Scan for the cell matching the given text and deliver its (X, Y) coordinate at center. 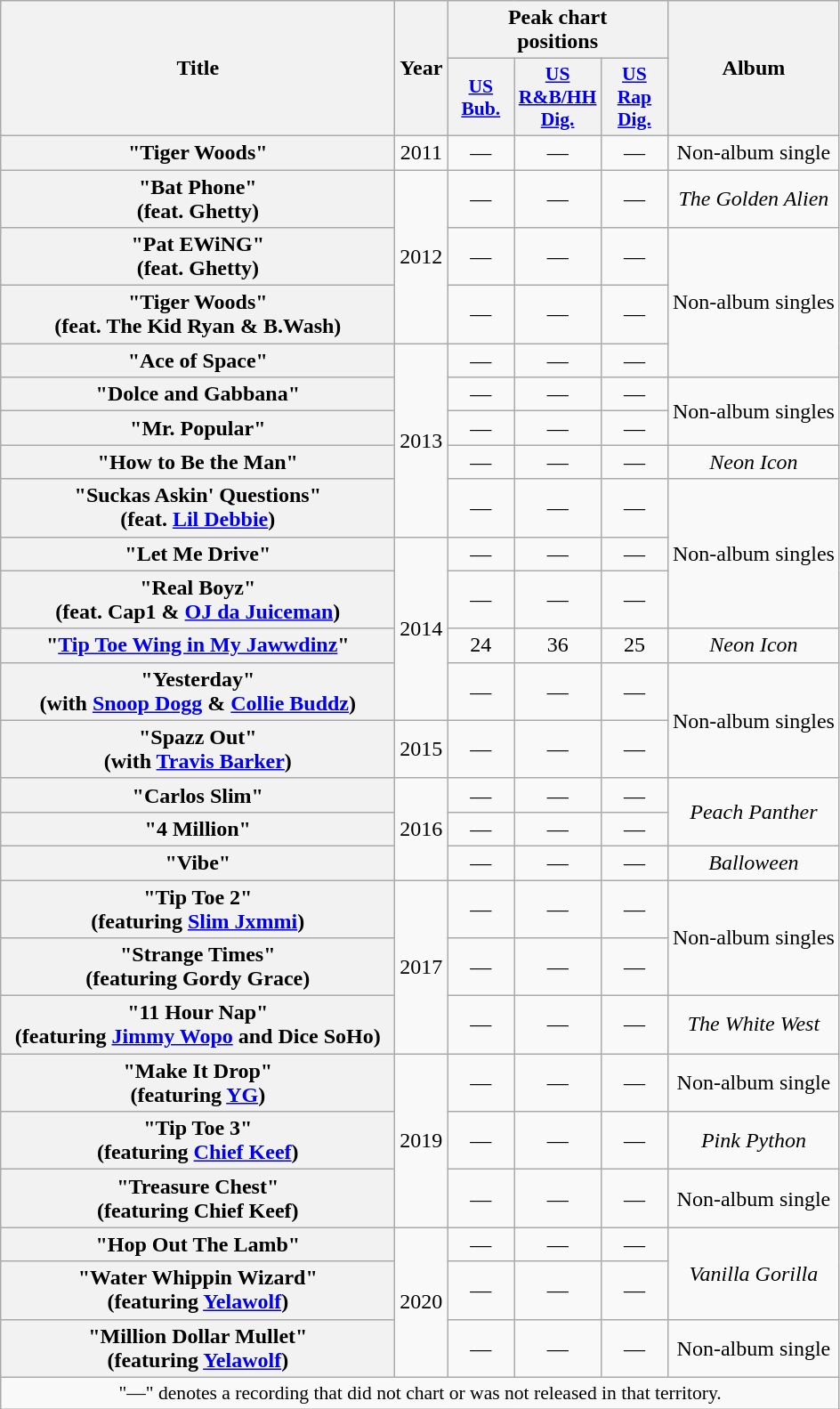
"11 Hour Nap"(featuring Jimmy Wopo and Dice SoHo) (198, 1025)
"Vibe" (198, 862)
2019 (422, 1141)
US Rap Dig. (634, 98)
"Carlos Slim" (198, 795)
"Tip Toe 2"(featuring Slim Jxmmi) (198, 908)
"Treasure Chest"(featuring Chief Keef) (198, 1198)
"Dolce and Gabbana" (198, 394)
36 (558, 645)
Pink Python (753, 1141)
2015 (422, 749)
2020 (422, 1302)
"Yesterday"(with Snoop Dogg & Collie Buddz) (198, 691)
"Tiger Woods"(feat. The Kid Ryan & B.Wash) (198, 315)
Peach Panther (753, 812)
2013 (422, 440)
"Real Boyz"(feat. Cap1 & OJ da Juiceman) (198, 600)
24 (481, 645)
"Let Me Drive" (198, 554)
"Bat Phone"(feat. Ghetty) (198, 198)
2017 (422, 967)
"Tip Toe 3"(featuring Chief Keef) (198, 1141)
"Tiger Woods" (198, 152)
"—" denotes a recording that did not chart or was not released in that territory. (420, 1393)
The White West (753, 1025)
Album (753, 69)
USBub. (481, 98)
Vanilla Gorilla (753, 1273)
"Pat EWiNG"(feat. Ghetty) (198, 256)
"How to Be the Man" (198, 462)
"Ace of Space" (198, 360)
2014 (422, 628)
25 (634, 645)
"4 Million" (198, 829)
"Make It Drop"(featuring YG) (198, 1082)
The Golden Alien (753, 198)
2012 (422, 256)
"Spazz Out" (with Travis Barker) (198, 749)
"Tip Toe Wing in My Jawwdinz" (198, 645)
2016 (422, 829)
"Million Dollar Mullet"(featuring Yelawolf) (198, 1348)
"Mr. Popular" (198, 428)
US R&B/HH Dig. (558, 98)
Title (198, 69)
"Strange Times"(featuring Gordy Grace) (198, 967)
2011 (422, 152)
"Hop Out The Lamb" (198, 1244)
Balloween (753, 862)
"Water Whippin Wizard"(featuring Yelawolf) (198, 1291)
"Suckas Askin' Questions"(feat. Lil Debbie) (198, 507)
Peak chartpositions (558, 30)
Year (422, 69)
